For the text-containing cell, return its midpoint in [X, Y] coordinate format. 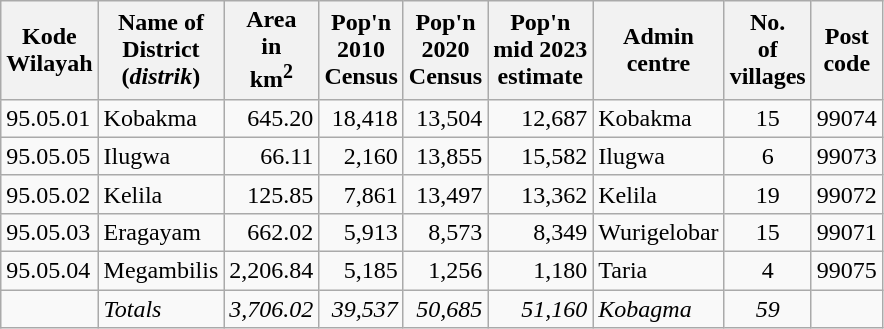
Pop'n mid 2023estimate [540, 50]
66.11 [272, 156]
Megambilis [161, 271]
Kobagma [658, 309]
8,349 [540, 232]
Kode Wilayah [50, 50]
95.05.03 [50, 232]
Taria [658, 271]
95.05.01 [50, 118]
Name ofDistrict(distrik) [161, 50]
15,582 [540, 156]
13,362 [540, 194]
Admincentre [658, 50]
8,573 [445, 232]
12,687 [540, 118]
645.20 [272, 118]
50,685 [445, 309]
95.05.05 [50, 156]
51,160 [540, 309]
1,180 [540, 271]
Postcode [846, 50]
95.05.04 [50, 271]
1,256 [445, 271]
662.02 [272, 232]
7,861 [361, 194]
Pop'n 2010Census [361, 50]
99071 [846, 232]
59 [768, 309]
5,185 [361, 271]
13,497 [445, 194]
6 [768, 156]
No.of villages [768, 50]
13,504 [445, 118]
Eragayam [161, 232]
99073 [846, 156]
99075 [846, 271]
95.05.02 [50, 194]
13,855 [445, 156]
2,206.84 [272, 271]
3,706.02 [272, 309]
39,537 [361, 309]
19 [768, 194]
5,913 [361, 232]
18,418 [361, 118]
99072 [846, 194]
2,160 [361, 156]
4 [768, 271]
Totals [161, 309]
Wurigelobar [658, 232]
125.85 [272, 194]
99074 [846, 118]
Pop'n 2020Census [445, 50]
Area in km2 [272, 50]
